Scan for the cell matching the given text and deliver its (x, y) coordinate at center. 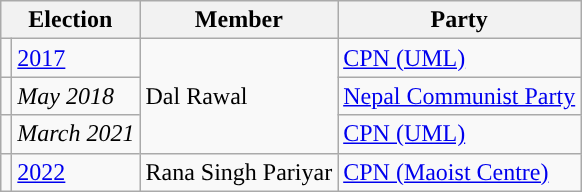
May 2018 (76, 96)
March 2021 (76, 134)
Election (70, 20)
2017 (76, 58)
2022 (76, 172)
CPN (Maoist Centre) (460, 172)
Party (460, 20)
Dal Rawal (239, 96)
Rana Singh Pariyar (239, 172)
Nepal Communist Party (460, 96)
Member (239, 20)
